Identify which cell holds the provided text, then report its (X, Y) central coordinate. 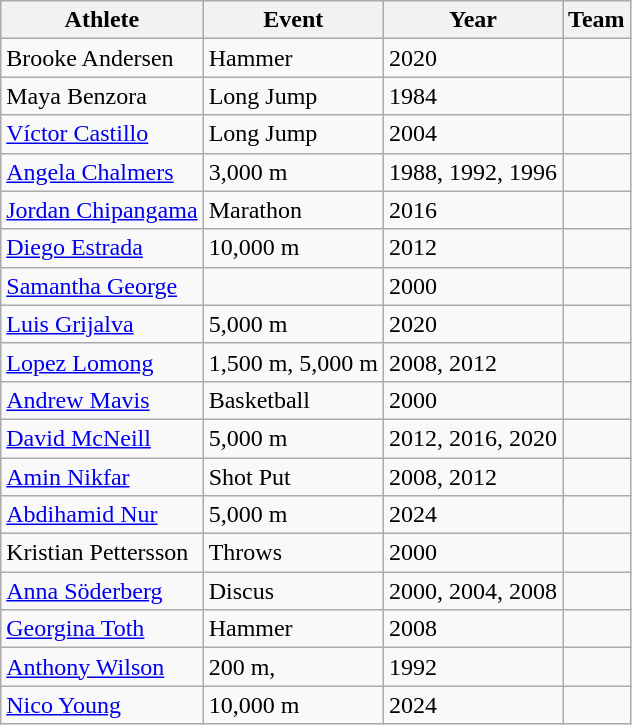
Nico Young (102, 705)
Angela Chalmers (102, 172)
Georgina Toth (102, 629)
2016 (474, 210)
2008 (474, 629)
1984 (474, 96)
2004 (474, 134)
1992 (474, 667)
Víctor Castillo (102, 134)
Amin Nikfar (102, 477)
Maya Benzora (102, 96)
2000, 2004, 2008 (474, 591)
Samantha George (102, 286)
Event (293, 20)
Jordan Chipangama (102, 210)
Lopez Lomong (102, 362)
David McNeill (102, 438)
Anna Söderberg (102, 591)
Kristian Pettersson (102, 553)
Luis Grijalva (102, 324)
Discus (293, 591)
Team (597, 20)
1,500 m, 5,000 m (293, 362)
2012 (474, 248)
Basketball (293, 400)
2012, 2016, 2020 (474, 438)
Shot Put (293, 477)
Marathon (293, 210)
Andrew Mavis (102, 400)
1988, 1992, 1996 (474, 172)
Anthony Wilson (102, 667)
200 m, (293, 667)
3,000 m (293, 172)
Abdihamid Nur (102, 515)
Throws (293, 553)
Athlete (102, 20)
Year (474, 20)
Diego Estrada (102, 248)
Brooke Andersen (102, 58)
